Return the [X, Y] coordinate for the center point of the cell that contains the specified text.  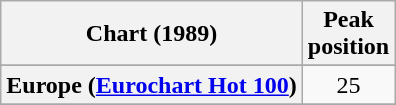
Chart (1989) [152, 34]
Europe (Eurochart Hot 100) [152, 85]
25 [348, 85]
Peakposition [348, 34]
